Provide the [x, y] coordinate of the cell's center where the given text is located.  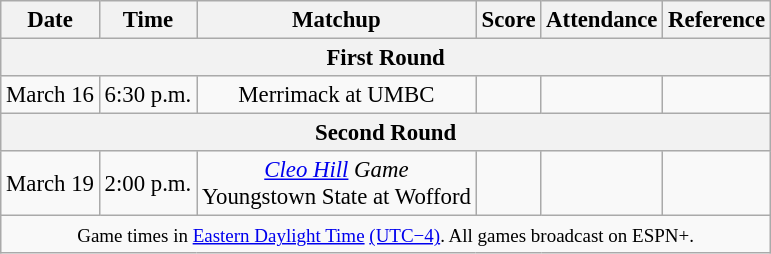
Game times in Eastern Daylight Time (UTC−4). All games broadcast on ESPN+. [386, 235]
March 19 [50, 184]
6:30 p.m. [148, 95]
Date [50, 20]
Reference [717, 20]
Attendance [602, 20]
Second Round [386, 133]
Score [508, 20]
March 16 [50, 95]
2:00 p.m. [148, 184]
Cleo Hill GameYoungstown State at Wofford [337, 184]
First Round [386, 58]
Matchup [337, 20]
Merrimack at UMBC [337, 95]
Time [148, 20]
